For the text-containing cell, return its midpoint in (X, Y) coordinate format. 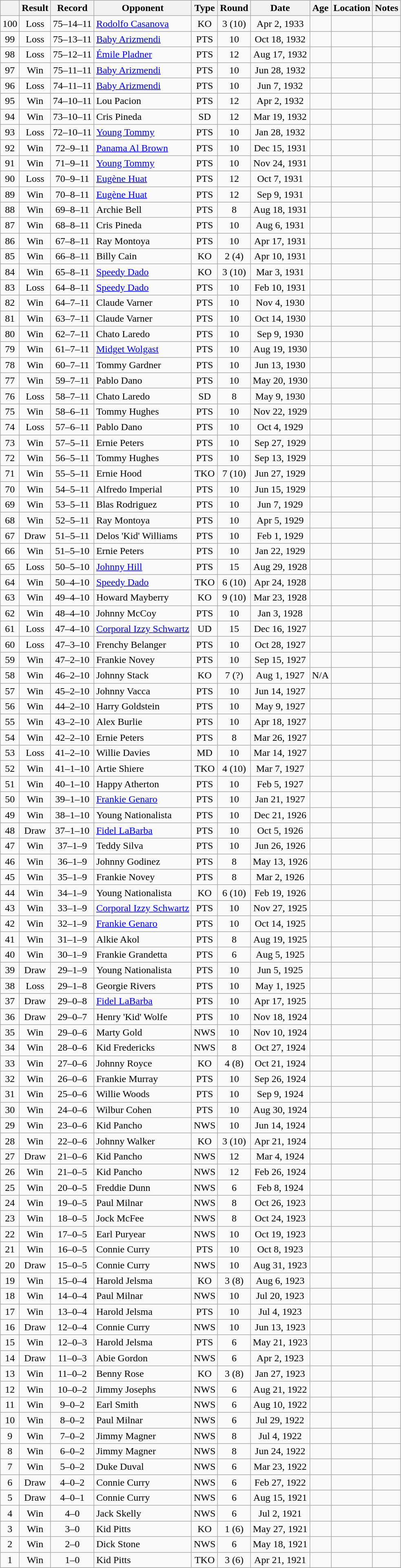
71 (10, 474)
Jimmy Josephs (143, 1389)
Frankie Grandetta (143, 955)
80 (10, 334)
Ernie Hood (143, 474)
54 (10, 738)
72–9–11 (72, 148)
74–11–11 (72, 86)
May 21, 1923 (280, 1343)
12–0–3 (72, 1343)
54–5–11 (72, 489)
Jan 27, 1923 (280, 1374)
Jun 13, 1930 (280, 365)
7–0–2 (72, 1435)
May 18, 1921 (280, 1544)
Lou Pacion (143, 101)
83 (10, 287)
45–2–10 (72, 691)
Jul 29, 1922 (280, 1420)
63–7–11 (72, 318)
Jan 21, 1927 (280, 799)
Jul 4, 1922 (280, 1435)
73–10–11 (72, 117)
35–1–9 (72, 877)
5–0–2 (72, 1467)
22–0–6 (72, 1141)
4 (10) (234, 769)
98 (10, 55)
13–0–4 (72, 1312)
Alex Burlie (143, 722)
50 (10, 799)
42–2–10 (72, 738)
11–0–2 (72, 1374)
Result (35, 8)
Jan 3, 1928 (280, 613)
4–0–1 (72, 1498)
11 (10, 1405)
Jun 27, 1929 (280, 474)
Benny Rose (143, 1374)
Midget Wolgast (143, 349)
45 (10, 877)
73 (10, 442)
Oct 19, 1923 (280, 1234)
Blas Rodriguez (143, 505)
56–5–11 (72, 458)
Oct 8, 1923 (280, 1250)
Date (280, 8)
96 (10, 86)
Mar 4, 1924 (280, 1156)
57–6–11 (72, 427)
Apr 2, 1932 (280, 101)
62 (10, 613)
38 (10, 986)
16–0–5 (72, 1250)
Dec 16, 1927 (280, 629)
Nov 18, 1924 (280, 1017)
Jan 22, 1929 (280, 551)
Jul 20, 1923 (280, 1296)
7 (10) (234, 474)
Dec 15, 1931 (280, 148)
40–1–10 (72, 784)
70 (10, 489)
Jun 26, 1926 (280, 846)
UD (204, 629)
6–0–2 (72, 1451)
55–5–11 (72, 474)
Feb 26, 1924 (280, 1172)
Howard Mayberry (143, 598)
Aug 6, 1923 (280, 1281)
24–0–6 (72, 1110)
76 (10, 396)
Artie Shiere (143, 769)
Round (234, 8)
May 9, 1927 (280, 707)
100 (10, 24)
51–5–10 (72, 551)
7 (10, 1467)
24 (10, 1203)
Opponent (143, 8)
Type (204, 8)
69–8–11 (72, 210)
Mar 3, 1931 (280, 272)
Dec 21, 1926 (280, 815)
32 (10, 1079)
Oct 14, 1930 (280, 318)
99 (10, 39)
Jun 13, 1923 (280, 1327)
Nov 24, 1931 (280, 163)
41 (10, 939)
4 (10, 1513)
69 (10, 505)
May 1, 1925 (280, 986)
92 (10, 148)
Nov 10, 1924 (280, 1032)
May 9, 1930 (280, 396)
20–0–5 (72, 1188)
31–1–9 (72, 939)
42 (10, 923)
52–5–11 (72, 520)
Mar 26, 1927 (280, 738)
Apr 2, 1923 (280, 1358)
4–0–2 (72, 1482)
Sep 9, 1924 (280, 1094)
55 (10, 722)
66–8–11 (72, 256)
4 (8) (234, 1063)
Oct 28, 1927 (280, 644)
65 (10, 567)
70–9–11 (72, 179)
27–0–6 (72, 1063)
Sep 9, 1930 (280, 334)
60 (10, 644)
61–7–11 (72, 349)
Apr 21, 1924 (280, 1141)
32–1–9 (72, 923)
Aug 18, 1931 (280, 210)
Feb 10, 1931 (280, 287)
Jack Skelly (143, 1513)
97 (10, 70)
29–1–8 (72, 986)
Freddie Dunn (143, 1188)
Jun 15, 1929 (280, 489)
43 (10, 908)
18–0–5 (72, 1219)
Dick Stone (143, 1544)
Feb 5, 1927 (280, 784)
39 (10, 970)
21–0–6 (72, 1156)
34 (10, 1048)
64 (10, 582)
Oct 21, 1924 (280, 1063)
47–4–10 (72, 629)
33 (10, 1063)
57–5–11 (72, 442)
Alfredo Imperial (143, 489)
Rodolfo Casanova (143, 24)
Mar 23, 1928 (280, 598)
Henry 'Kid' Wolfe (143, 1017)
39–1–10 (72, 799)
May 27, 1921 (280, 1529)
25 (10, 1188)
29–0–8 (72, 1001)
Marty Gold (143, 1032)
Kid Fredericks (143, 1048)
75–12–11 (72, 55)
Johnny McCoy (143, 613)
23 (10, 1219)
Oct 18, 1932 (280, 39)
49 (10, 815)
Johnny Vacca (143, 691)
Frankie Murray (143, 1079)
Jul 4, 1923 (280, 1312)
8–0–2 (72, 1420)
Nov 27, 1925 (280, 908)
89 (10, 194)
53–5–11 (72, 505)
2 (4) (234, 256)
66 (10, 551)
5 (10, 1498)
29–0–6 (72, 1032)
Sep 15, 1927 (280, 660)
Billy Cain (143, 256)
1 (10, 1560)
Aug 17, 1932 (280, 55)
81 (10, 318)
51–5–11 (72, 536)
93 (10, 132)
10–0–2 (72, 1389)
Mar 14, 1927 (280, 753)
Aug 19, 1930 (280, 349)
65–8–11 (72, 272)
58–7–11 (72, 396)
33–1–9 (72, 908)
77 (10, 380)
23–0–6 (72, 1125)
74 (10, 427)
Mar 19, 1932 (280, 117)
37 (10, 1001)
56 (10, 707)
Jun 7, 1929 (280, 505)
Alkie Akol (143, 939)
72–10–11 (72, 132)
Apr 2, 1933 (280, 24)
91 (10, 163)
Feb 1, 1929 (280, 536)
41–2–10 (72, 753)
Feb 19, 1926 (280, 892)
37–1–10 (72, 830)
Nov 4, 1930 (280, 303)
3 (6) (234, 1560)
Apr 5, 1929 (280, 520)
26–0–6 (72, 1079)
82 (10, 303)
3–0 (72, 1529)
90 (10, 179)
Jun 7, 1932 (280, 86)
75–13–11 (72, 39)
Jock McFee (143, 1219)
Sep 27, 1929 (280, 442)
Apr 18, 1927 (280, 722)
35 (10, 1032)
Panama Al Brown (143, 148)
Feb 27, 1922 (280, 1482)
Feb 8, 1924 (280, 1188)
20 (10, 1265)
47–2–10 (72, 660)
19 (10, 1281)
Nov 22, 1929 (280, 411)
Oct 7, 1931 (280, 179)
Willie Woods (143, 1094)
Oct 27, 1924 (280, 1048)
21–0–5 (72, 1172)
3 (10, 1529)
36 (10, 1017)
48 (10, 830)
59–7–11 (72, 380)
Aug 21, 1922 (280, 1389)
Happy Atherton (143, 784)
50–4–10 (72, 582)
38–1–10 (72, 815)
Mar 2, 1926 (280, 877)
May 20, 1930 (280, 380)
Apr 17, 1931 (280, 241)
60–7–11 (72, 365)
13 (10, 1374)
Oct 4, 1929 (280, 427)
Mar 23, 1922 (280, 1467)
72 (10, 458)
May 13, 1926 (280, 861)
49–4–10 (72, 598)
26 (10, 1172)
Earl Smith (143, 1405)
46–2–10 (72, 675)
4–0 (72, 1513)
Aug 5, 1925 (280, 955)
71–9–11 (72, 163)
29–1–9 (72, 970)
19–0–5 (72, 1203)
Mar 7, 1927 (280, 769)
Abie Gordon (143, 1358)
Aug 1, 1927 (280, 675)
48–4–10 (72, 613)
59 (10, 660)
11–0–3 (72, 1358)
43–2–10 (72, 722)
Apr 10, 1931 (280, 256)
Jun 14, 1924 (280, 1125)
Oct 14, 1925 (280, 923)
Jun 24, 1922 (280, 1451)
75 (10, 411)
Teddy Silva (143, 846)
Jul 2, 1921 (280, 1513)
28–0–6 (72, 1048)
50–5–10 (72, 567)
57 (10, 691)
Aug 19, 1925 (280, 939)
Jun 14, 1927 (280, 691)
36–1–9 (72, 861)
Delos 'Kid' Williams (143, 536)
21 (10, 1250)
Harry Goldstein (143, 707)
N/A (320, 675)
47–3–10 (72, 644)
Duke Duval (143, 1467)
86 (10, 241)
Tommy Gardner (143, 365)
Earl Puryear (143, 1234)
Frenchy Belanger (143, 644)
Apr 21, 1921 (280, 1560)
16 (10, 1327)
9–0–2 (72, 1405)
75–11–11 (72, 70)
MD (204, 753)
29–0–7 (72, 1017)
Jan 28, 1932 (280, 132)
Jun 5, 1925 (280, 970)
Johnny Walker (143, 1141)
79 (10, 349)
Record (72, 8)
Apr 17, 1925 (280, 1001)
85 (10, 256)
Aug 31, 1923 (280, 1265)
Wilbur Cohen (143, 1110)
Sep 26, 1924 (280, 1079)
68–8–11 (72, 225)
44–2–10 (72, 707)
28 (10, 1141)
Jun 28, 1932 (280, 70)
Apr 24, 1928 (280, 582)
88 (10, 210)
1 (6) (234, 1529)
2 (10, 1544)
Oct 26, 1923 (280, 1203)
47 (10, 846)
Oct 5, 1926 (280, 830)
Johnny Royce (143, 1063)
64–7–11 (72, 303)
Johnny Godinez (143, 861)
31 (10, 1094)
Sep 13, 1929 (280, 458)
68 (10, 520)
75–14–11 (72, 24)
Willie Davies (143, 753)
25–0–6 (72, 1094)
7 (?) (234, 675)
52 (10, 769)
Archie Bell (143, 210)
Aug 10, 1922 (280, 1405)
Aug 30, 1924 (280, 1110)
Age (320, 8)
18 (10, 1296)
78 (10, 365)
14–0–4 (72, 1296)
94 (10, 117)
41–1–10 (72, 769)
12–0–4 (72, 1327)
40 (10, 955)
87 (10, 225)
29 (10, 1125)
51 (10, 784)
30 (10, 1110)
62–7–11 (72, 334)
30–1–9 (72, 955)
53 (10, 753)
Johnny Stack (143, 675)
70–8–11 (72, 194)
84 (10, 272)
Aug 15, 1921 (280, 1498)
61 (10, 629)
37–1–9 (72, 846)
Location (352, 8)
2–0 (72, 1544)
Notes (386, 8)
44 (10, 892)
67 (10, 536)
9 (10, 1435)
9 (10) (234, 598)
Aug 29, 1928 (280, 567)
Émile Pladner (143, 55)
14 (10, 1358)
74–10–11 (72, 101)
64–8–11 (72, 287)
95 (10, 101)
63 (10, 598)
Oct 24, 1923 (280, 1219)
34–1–9 (72, 892)
46 (10, 861)
Aug 6, 1931 (280, 225)
17 (10, 1312)
Georgie Rivers (143, 986)
58–6–11 (72, 411)
17–0–5 (72, 1234)
Johnny Hill (143, 567)
15–0–4 (72, 1281)
27 (10, 1156)
15–0–5 (72, 1265)
67–8–11 (72, 241)
58 (10, 675)
22 (10, 1234)
1–0 (72, 1560)
Sep 9, 1931 (280, 194)
